Detect which cell encompasses the target text, then output its (x, y) center coordinate. 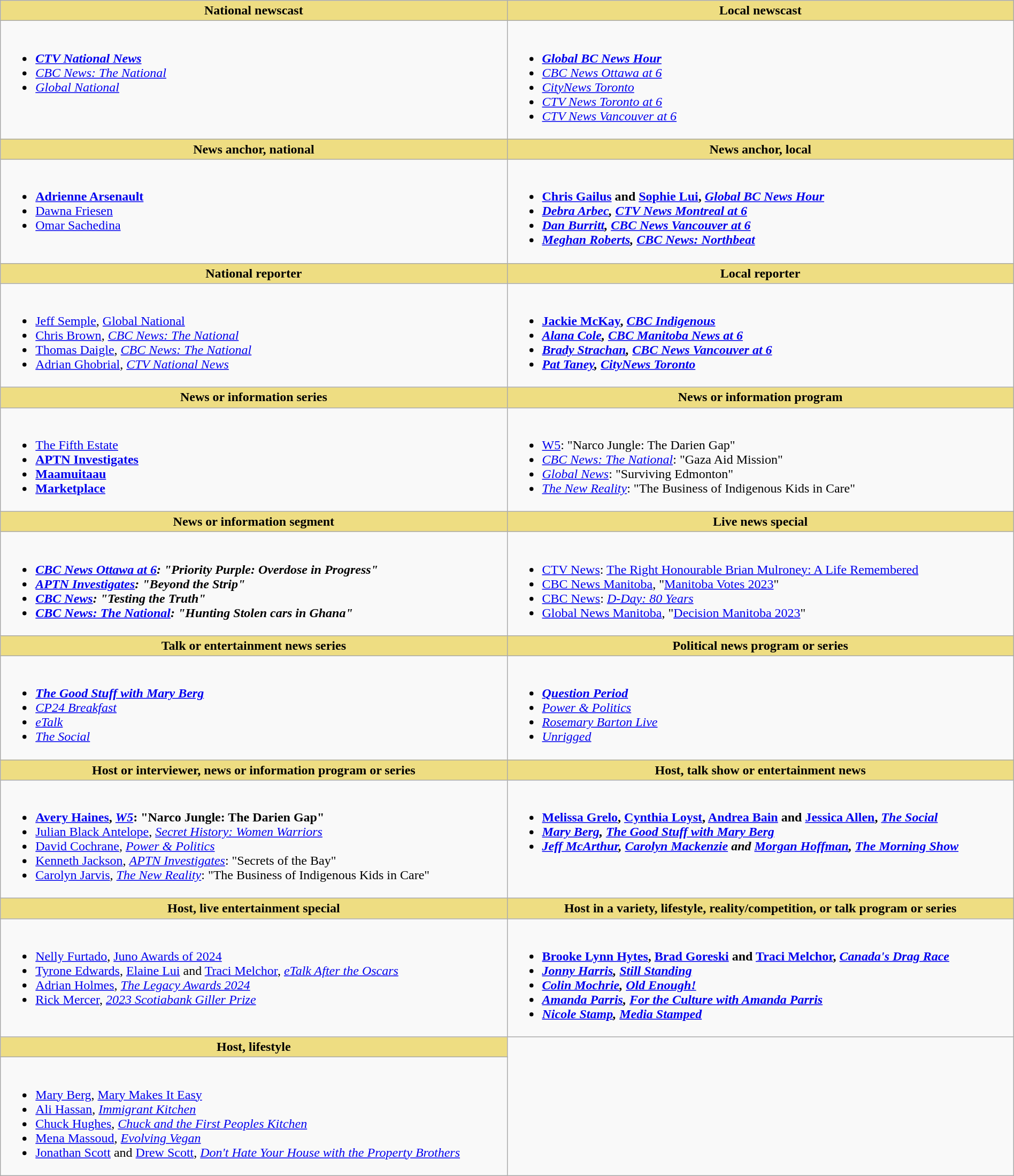
News or information segment (253, 521)
Political news program or series (760, 645)
Host, talk show or entertainment news (760, 770)
CTV National NewsCBC News: The NationalGlobal National (253, 80)
National newscast (253, 11)
The Good Stuff with Mary BergCP24 BreakfasteTalkThe Social (253, 708)
National reporter (253, 273)
Host, lifestyle (253, 1047)
Jackie McKay, CBC IndigenousAlana Cole, CBC Manitoba News at 6Brady Strachan, CBC News Vancouver at 6Pat Taney, CityNews Toronto (760, 335)
Global BC News HourCBC News Ottawa at 6CityNews TorontoCTV News Toronto at 6CTV News Vancouver at 6 (760, 80)
News anchor, local (760, 149)
News anchor, national (253, 149)
Host, live entertainment special (253, 909)
Host in a variety, lifestyle, reality/competition, or talk program or series (760, 909)
News or information series (253, 397)
News or information program (760, 397)
Question PeriodPower & PoliticsRosemary Barton LiveUnrigged (760, 708)
Talk or entertainment news series (253, 645)
Live news special (760, 521)
Local newscast (760, 11)
Host or interviewer, news or information program or series (253, 770)
The Fifth EstateAPTN InvestigatesMaamuitaauMarketplace (253, 459)
Local reporter (760, 273)
Jeff Semple, Global NationalChris Brown, CBC News: The NationalThomas Daigle, CBC News: The NationalAdrian Ghobrial, CTV National News (253, 335)
Adrienne ArsenaultDawna FriesenOmar Sachedina (253, 211)
